Extract the [x, y] coordinate from the center of the cell holding the provided text.  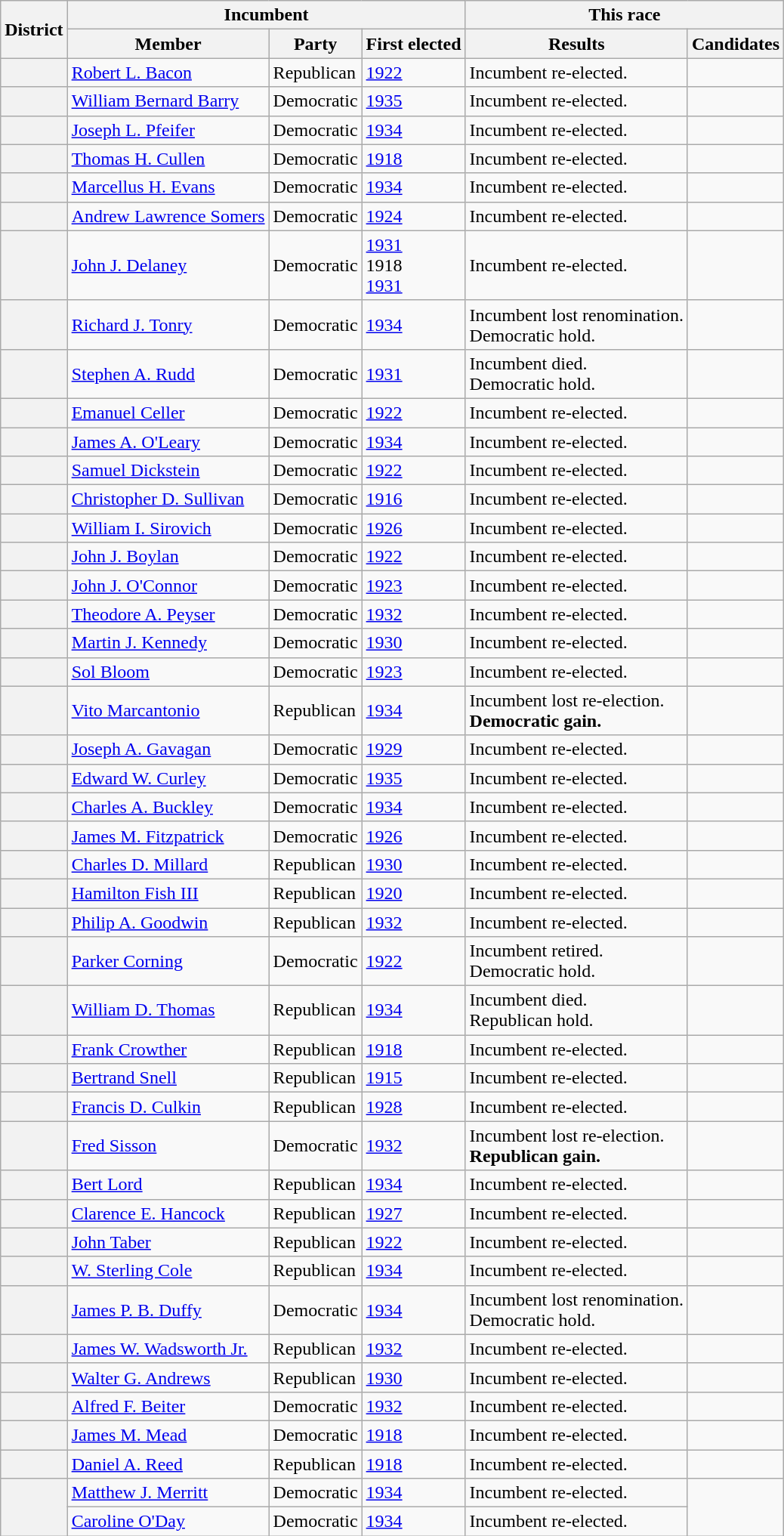
John J. Boylan [168, 557]
Joseph A. Gavagan [168, 749]
1916 [414, 499]
Candidates [736, 44]
1927 [414, 1213]
1915 [414, 1078]
Member [168, 44]
Walter G. Andrews [168, 1377]
Frank Crowther [168, 1049]
Results [576, 44]
1931 [414, 373]
1924 [414, 216]
Francis D. Culkin [168, 1107]
Andrew Lawrence Somers [168, 216]
Thomas H. Cullen [168, 159]
District [34, 29]
Clarence E. Hancock [168, 1213]
1920 [414, 893]
Charles A. Buckley [168, 807]
Hamilton Fish III [168, 893]
Joseph L. Pfeifer [168, 130]
Alfred F. Beiter [168, 1406]
Caroline O'Day [168, 1522]
Fred Sisson [168, 1145]
Incumbent lost re-election.Democratic gain. [576, 710]
James M. Mead [168, 1435]
Incumbent [266, 15]
Martin J. Kennedy [168, 643]
William I. Sirovich [168, 528]
Party [316, 44]
Daniel A. Reed [168, 1463]
John J. O'Connor [168, 586]
Incumbent died.Republican hold. [576, 1011]
Vito Marcantonio [168, 710]
This race [624, 15]
1931 1918 1931 [414, 265]
Parker Corning [168, 961]
Sol Bloom [168, 672]
Matthew J. Merritt [168, 1493]
First elected [414, 44]
Samuel Dickstein [168, 471]
Robert L. Bacon [168, 73]
Stephen A. Rudd [168, 373]
Christopher D. Sullivan [168, 499]
James A. O'Leary [168, 442]
W. Sterling Cole [168, 1271]
James P. B. Duffy [168, 1310]
Edward W. Curley [168, 778]
1929 [414, 749]
Incumbent retired.Democratic hold. [576, 961]
Philip A. Goodwin [168, 923]
1928 [414, 1107]
Richard J. Tonry [168, 325]
John Taber [168, 1242]
John J. Delaney [168, 265]
James W. Wadsworth Jr. [168, 1349]
Bertrand Snell [168, 1078]
Marcellus H. Evans [168, 187]
Bert Lord [168, 1185]
Incumbent died.Democratic hold. [576, 373]
Theodore A. Peyser [168, 614]
James M. Fitzpatrick [168, 836]
Charles D. Millard [168, 864]
William D. Thomas [168, 1011]
Emanuel Celler [168, 413]
William Bernard Barry [168, 101]
Incumbent lost re-election.Republican gain. [576, 1145]
